Determine the (x, y) coordinate at the center of the cell enclosing the given text.  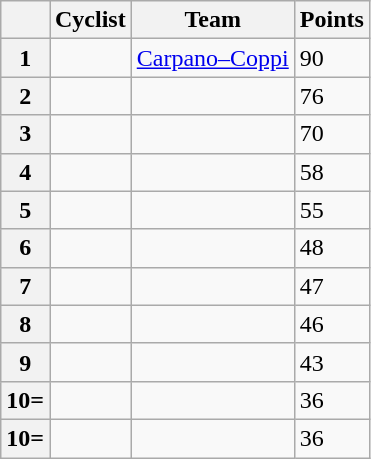
Team (212, 20)
48 (332, 248)
43 (332, 362)
5 (26, 210)
58 (332, 172)
46 (332, 324)
2 (26, 96)
47 (332, 286)
70 (332, 134)
55 (332, 210)
1 (26, 58)
6 (26, 248)
Points (332, 20)
Cyclist (91, 20)
76 (332, 96)
8 (26, 324)
7 (26, 286)
Carpano–Coppi (212, 58)
9 (26, 362)
90 (332, 58)
4 (26, 172)
3 (26, 134)
